Output the [X, Y] coordinate of the center of the cell containing the given text.  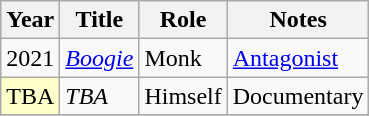
2021 [30, 58]
Antagonist [298, 58]
Boogie [100, 58]
Himself [183, 96]
Role [183, 20]
Monk [183, 58]
Title [100, 20]
Year [30, 20]
Documentary [298, 96]
Notes [298, 20]
